Identify which cell holds the provided text, then report its (x, y) central coordinate. 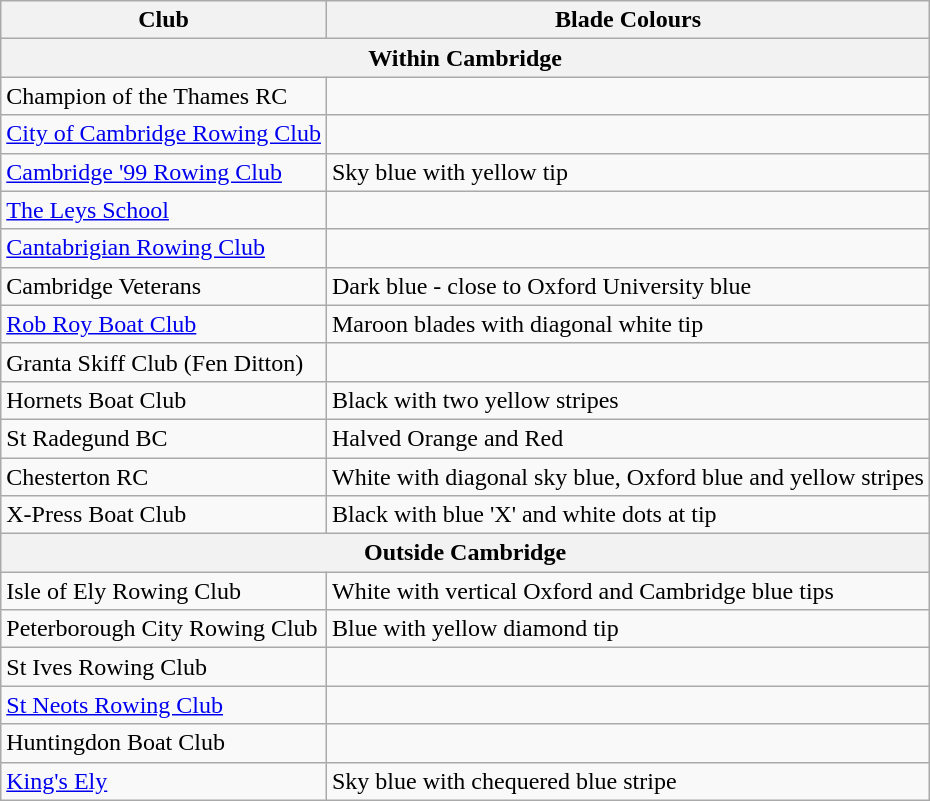
Isle of Ely Rowing Club (164, 591)
St Radegund BC (164, 438)
White with vertical Oxford and Cambridge blue tips (628, 591)
Chesterton RC (164, 477)
Halved Orange and Red (628, 438)
Maroon blades with diagonal white tip (628, 324)
Cambridge Veterans (164, 286)
St Ives Rowing Club (164, 667)
City of Cambridge Rowing Club (164, 134)
Outside Cambridge (466, 553)
Sky blue with chequered blue stripe (628, 781)
Within Cambridge (466, 58)
King's Ely (164, 781)
Cantabrigian Rowing Club (164, 248)
Rob Roy Boat Club (164, 324)
Granta Skiff Club (Fen Ditton) (164, 362)
White with diagonal sky blue, Oxford blue and yellow stripes (628, 477)
Blade Colours (628, 20)
Dark blue - close to Oxford University blue (628, 286)
Peterborough City Rowing Club (164, 629)
The Leys School (164, 210)
Club (164, 20)
X-Press Boat Club (164, 515)
Cambridge '99 Rowing Club (164, 172)
Blue with yellow diamond tip (628, 629)
Huntingdon Boat Club (164, 743)
Champion of the Thames RC (164, 96)
Black with blue 'X' and white dots at tip (628, 515)
Black with two yellow stripes (628, 400)
Sky blue with yellow tip (628, 172)
Hornets Boat Club (164, 400)
St Neots Rowing Club (164, 705)
